Return the [x, y] coordinate for the center point of the cell that contains the specified text.  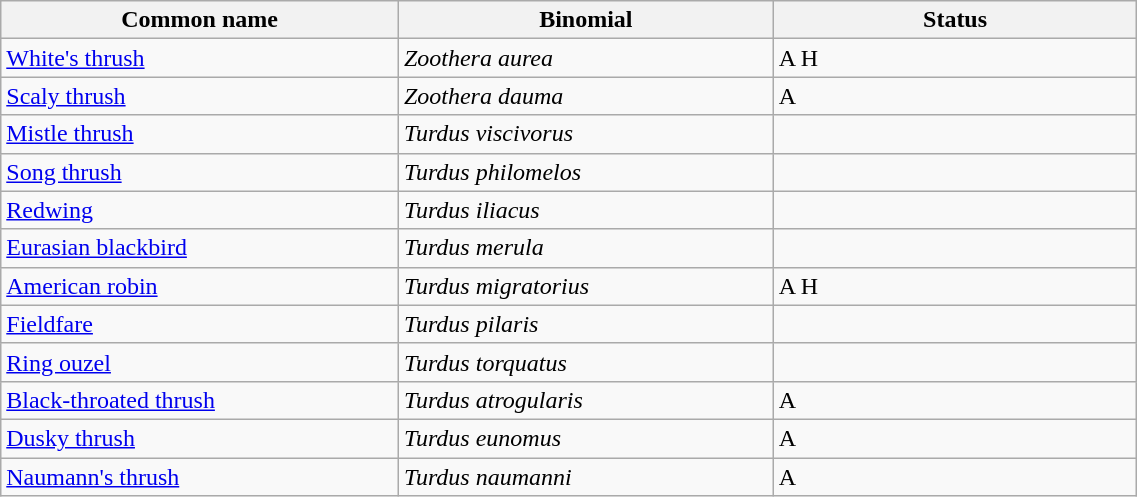
Turdus torquatus [586, 362]
Redwing [200, 210]
Eurasian blackbird [200, 248]
Turdus merula [586, 248]
Ring ouzel [200, 362]
Status [955, 20]
Naumann's thrush [200, 477]
Turdus eunomus [586, 438]
Black-throated thrush [200, 400]
Mistle thrush [200, 134]
Turdus viscivorus [586, 134]
Turdus migratorius [586, 286]
White's thrush [200, 58]
Turdus atrogularis [586, 400]
Binomial [586, 20]
Turdus iliacus [586, 210]
Turdus philomelos [586, 172]
Turdus pilaris [586, 324]
Fieldfare [200, 324]
Turdus naumanni [586, 477]
Song thrush [200, 172]
American robin [200, 286]
Scaly thrush [200, 96]
Dusky thrush [200, 438]
Zoothera aurea [586, 58]
Zoothera dauma [586, 96]
Common name [200, 20]
